Search for the cell housing the specified text and yield its (x, y) center coordinate. 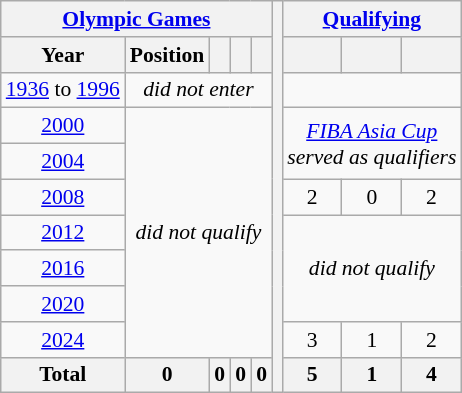
2016 (63, 269)
2004 (63, 162)
4 (432, 375)
2020 (63, 304)
2008 (63, 197)
5 (312, 375)
2012 (63, 233)
FIBA Asia Cupserved as qualifiers (372, 144)
Olympic Games (136, 19)
2024 (63, 340)
Year (63, 55)
2000 (63, 126)
3 (312, 340)
1936 to 1996 (63, 90)
Position (167, 55)
Qualifying (372, 19)
did not enter (198, 90)
Total (63, 375)
